Output the (X, Y) coordinate of the center of the cell containing the given text.  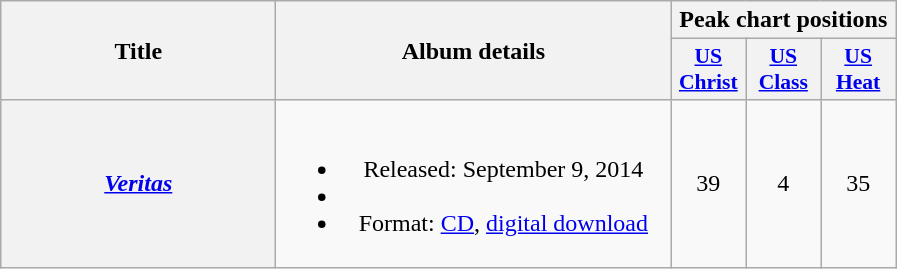
USClass (784, 70)
4 (784, 184)
35 (858, 184)
Peak chart positions (784, 20)
Veritas (138, 184)
USHeat (858, 70)
Released: September 9, 2014Format: CD, digital download (474, 184)
Title (138, 50)
USChrist (708, 70)
Album details (474, 50)
39 (708, 184)
